Find where the given text appears and provide that cell's center as [x, y] coordinate. 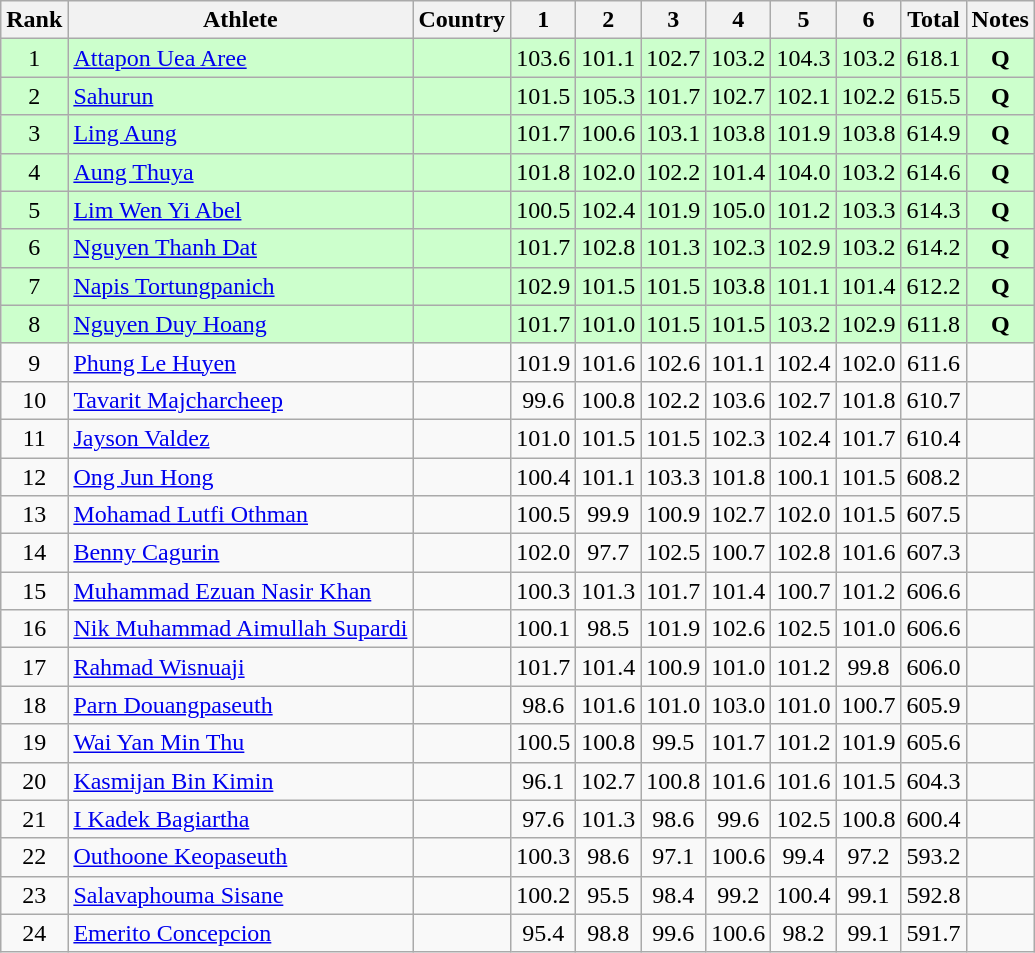
Lim Wen Yi Abel [240, 210]
606.0 [934, 667]
Muhammad Ezuan Nasir Khan [240, 591]
608.2 [934, 477]
11 [34, 438]
Rahmad Wisnuaji [240, 667]
17 [34, 667]
Total [934, 20]
98.2 [804, 933]
Phung Le Huyen [240, 362]
605.6 [934, 743]
97.7 [608, 553]
614.6 [934, 172]
97.2 [868, 857]
99.4 [804, 857]
98.5 [608, 629]
7 [34, 286]
600.4 [934, 819]
Outhoone Keopaseuth [240, 857]
23 [34, 895]
Tavarit Majcharcheep [240, 400]
615.5 [934, 96]
592.8 [934, 895]
614.2 [934, 248]
Jayson Valdez [240, 438]
105.0 [738, 210]
Emerito Concepcion [240, 933]
24 [34, 933]
19 [34, 743]
105.3 [608, 96]
20 [34, 781]
103.1 [674, 134]
Notes [1000, 20]
99.8 [868, 667]
612.2 [934, 286]
22 [34, 857]
Salavaphouma Sisane [240, 895]
99.5 [674, 743]
16 [34, 629]
95.4 [544, 933]
Aung Thuya [240, 172]
96.1 [544, 781]
95.5 [608, 895]
I Kadek Bagiartha [240, 819]
618.1 [934, 58]
102.1 [804, 96]
13 [34, 515]
Rank [34, 20]
Mohamad Lutfi Othman [240, 515]
98.8 [608, 933]
12 [34, 477]
14 [34, 553]
Napis Tortungpanich [240, 286]
Nguyen Thanh Dat [240, 248]
104.3 [804, 58]
Nik Muhammad Aimullah Supardi [240, 629]
10 [34, 400]
Athlete [240, 20]
97.6 [544, 819]
Wai Yan Min Thu [240, 743]
9 [34, 362]
610.7 [934, 400]
605.9 [934, 705]
99.2 [738, 895]
18 [34, 705]
591.7 [934, 933]
Kasmijan Bin Kimin [240, 781]
611.8 [934, 324]
607.3 [934, 553]
611.6 [934, 362]
Sahurun [240, 96]
593.2 [934, 857]
Benny Cagurin [240, 553]
610.4 [934, 438]
97.1 [674, 857]
99.9 [608, 515]
604.3 [934, 781]
100.2 [544, 895]
Ong Jun Hong [240, 477]
98.4 [674, 895]
Ling Aung [240, 134]
Country [462, 20]
Attapon Uea Aree [240, 58]
15 [34, 591]
104.0 [804, 172]
Parn Douangpaseuth [240, 705]
607.5 [934, 515]
21 [34, 819]
Nguyen Duy Hoang [240, 324]
8 [34, 324]
614.3 [934, 210]
614.9 [934, 134]
103.0 [738, 705]
